Return the (X, Y) coordinate for the center point of the cell that contains the specified text.  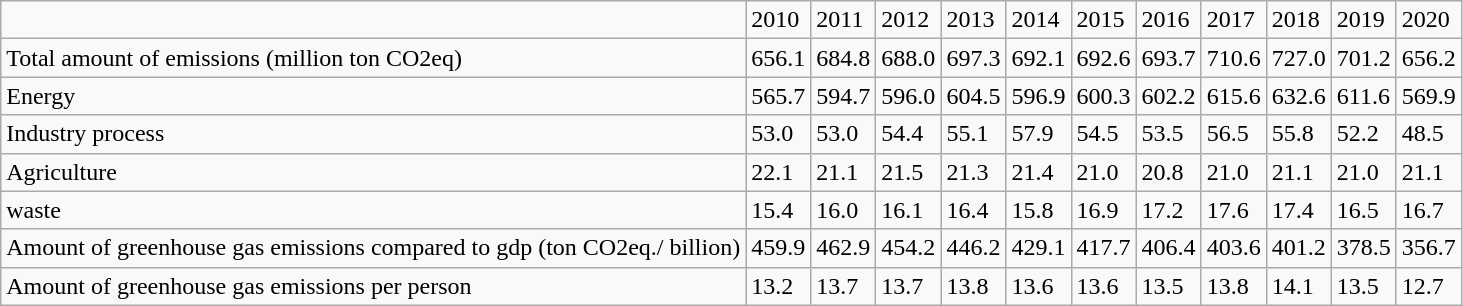
356.7 (1428, 248)
2018 (1298, 20)
2012 (908, 20)
55.1 (974, 134)
615.6 (1234, 96)
429.1 (1038, 248)
378.5 (1364, 248)
2020 (1428, 20)
697.3 (974, 58)
53.5 (1168, 134)
710.6 (1234, 58)
2019 (1364, 20)
632.6 (1298, 96)
569.9 (1428, 96)
565.7 (778, 96)
403.6 (1234, 248)
Amount of greenhouse gas emissions per person (374, 286)
14.1 (1298, 286)
417.7 (1104, 248)
12.7 (1428, 286)
52.2 (1364, 134)
16.0 (844, 210)
692.6 (1104, 58)
Amount of greenhouse gas emissions compared to gdp (ton CO2eq./ billion) (374, 248)
600.3 (1104, 96)
48.5 (1428, 134)
401.2 (1298, 248)
Energy (374, 96)
21.4 (1038, 172)
21.5 (908, 172)
596.9 (1038, 96)
16.7 (1428, 210)
Industry process (374, 134)
2010 (778, 20)
2013 (974, 20)
Agriculture (374, 172)
459.9 (778, 248)
57.9 (1038, 134)
Total amount of emissions (million ton CO2eq) (374, 58)
602.2 (1168, 96)
596.0 (908, 96)
55.8 (1298, 134)
2014 (1038, 20)
701.2 (1364, 58)
594.7 (844, 96)
2015 (1104, 20)
13.2 (778, 286)
656.2 (1428, 58)
2017 (1234, 20)
17.6 (1234, 210)
406.4 (1168, 248)
54.4 (908, 134)
22.1 (778, 172)
15.4 (778, 210)
727.0 (1298, 58)
462.9 (844, 248)
17.4 (1298, 210)
16.1 (908, 210)
684.8 (844, 58)
454.2 (908, 248)
16.5 (1364, 210)
15.8 (1038, 210)
688.0 (908, 58)
21.3 (974, 172)
56.5 (1234, 134)
604.5 (974, 96)
20.8 (1168, 172)
692.1 (1038, 58)
54.5 (1104, 134)
2016 (1168, 20)
446.2 (974, 248)
693.7 (1168, 58)
656.1 (778, 58)
611.6 (1364, 96)
17.2 (1168, 210)
2011 (844, 20)
16.4 (974, 210)
waste (374, 210)
16.9 (1104, 210)
